From the cell containing the given text, extract its center point as [X, Y] coordinate. 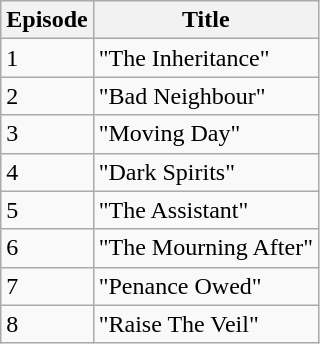
1 [47, 58]
"The Inheritance" [206, 58]
"Raise The Veil" [206, 324]
6 [47, 248]
"The Mourning After" [206, 248]
7 [47, 286]
Episode [47, 20]
2 [47, 96]
Title [206, 20]
3 [47, 134]
"Dark Spirits" [206, 172]
"The Assistant" [206, 210]
"Penance Owed" [206, 286]
4 [47, 172]
"Moving Day" [206, 134]
"Bad Neighbour" [206, 96]
5 [47, 210]
8 [47, 324]
